Provide the (x, y) coordinate of the cell's center where the given text is located.  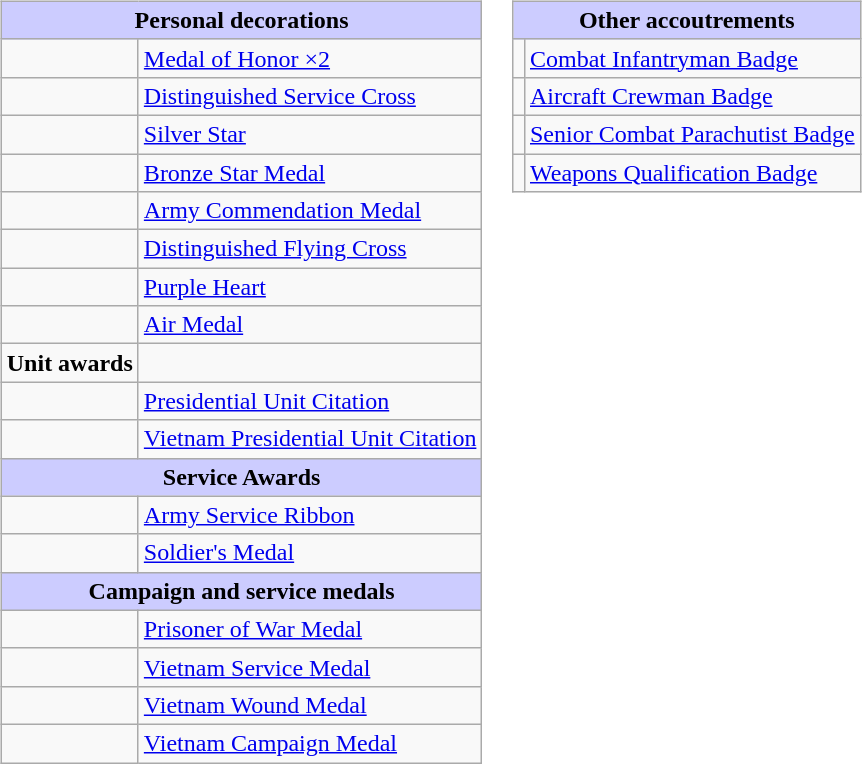
Combat Infantryman Badge (692, 58)
Weapons Qualification Badge (692, 173)
Unit awards (70, 363)
Air Medal (310, 325)
Other accoutrements (686, 20)
Campaign and service medals (242, 591)
Aircraft Crewman Badge (692, 96)
Silver Star (310, 134)
Senior Combat Parachutist Badge (692, 134)
Prisoner of War Medal (310, 629)
Vietnam Presidential Unit Citation (310, 439)
Distinguished Service Cross (310, 96)
Vietnam Service Medal (310, 667)
Army Service Ribbon (310, 515)
Presidential Unit Citation (310, 401)
Purple Heart (310, 287)
Bronze Star Medal (310, 173)
Personal decorations (242, 20)
Distinguished Flying Cross (310, 249)
Soldier's Medal (310, 553)
Army Commendation Medal (310, 211)
Medal of Honor ×2 (310, 58)
Vietnam Campaign Medal (310, 743)
Service Awards (242, 477)
Vietnam Wound Medal (310, 705)
